Capture the cell that displays the provided text and extract its [X, Y] central coordinate. 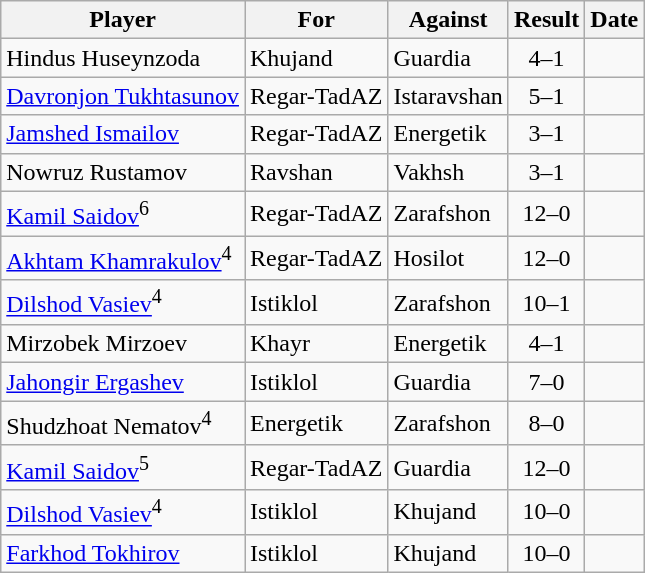
7–0 [546, 382]
8–0 [546, 424]
Kamil Saidov5 [123, 468]
Akhtam Khamrakulov4 [123, 258]
Vakhsh [448, 172]
Mirzobek Mirzoev [123, 344]
Istaravshan [448, 96]
10–1 [546, 302]
Davronjon Tukhtasunov [123, 96]
Jahongir Ergashev [123, 382]
Against [448, 20]
5–1 [546, 96]
Date [614, 20]
For [316, 20]
Player [123, 20]
Hosilot [448, 258]
Hindus Huseynzoda [123, 58]
Ravshan [316, 172]
Khayr [316, 344]
Kamil Saidov6 [123, 214]
Farkhod Tokhirov [123, 554]
Jamshed Ismailov [123, 134]
Shudzhoat Nematov4 [123, 424]
Nowruz Rustamov [123, 172]
Result [546, 20]
